Find where the given text appears and provide that cell's center as [x, y] coordinate. 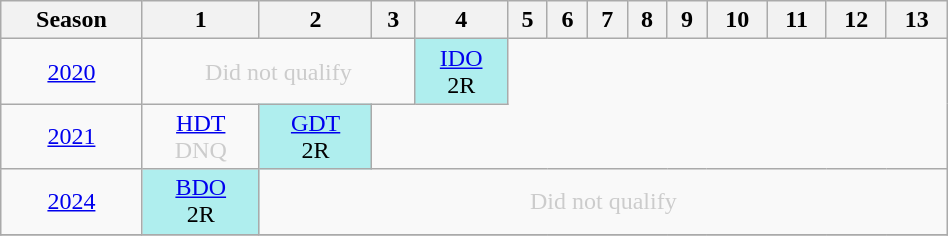
9 [687, 20]
HDTDNQ [200, 136]
4 [462, 20]
13 [916, 20]
5 [528, 20]
8 [647, 20]
6 [567, 20]
1 [200, 20]
IDO2R [462, 72]
7 [607, 20]
GDT2R [315, 136]
11 [797, 20]
2020 [72, 72]
2024 [72, 202]
10 [738, 20]
3 [394, 20]
2021 [72, 136]
BDO2R [200, 202]
2 [315, 20]
Season [72, 20]
12 [856, 20]
